Find where the given text appears and provide that cell's center as (X, Y) coordinate. 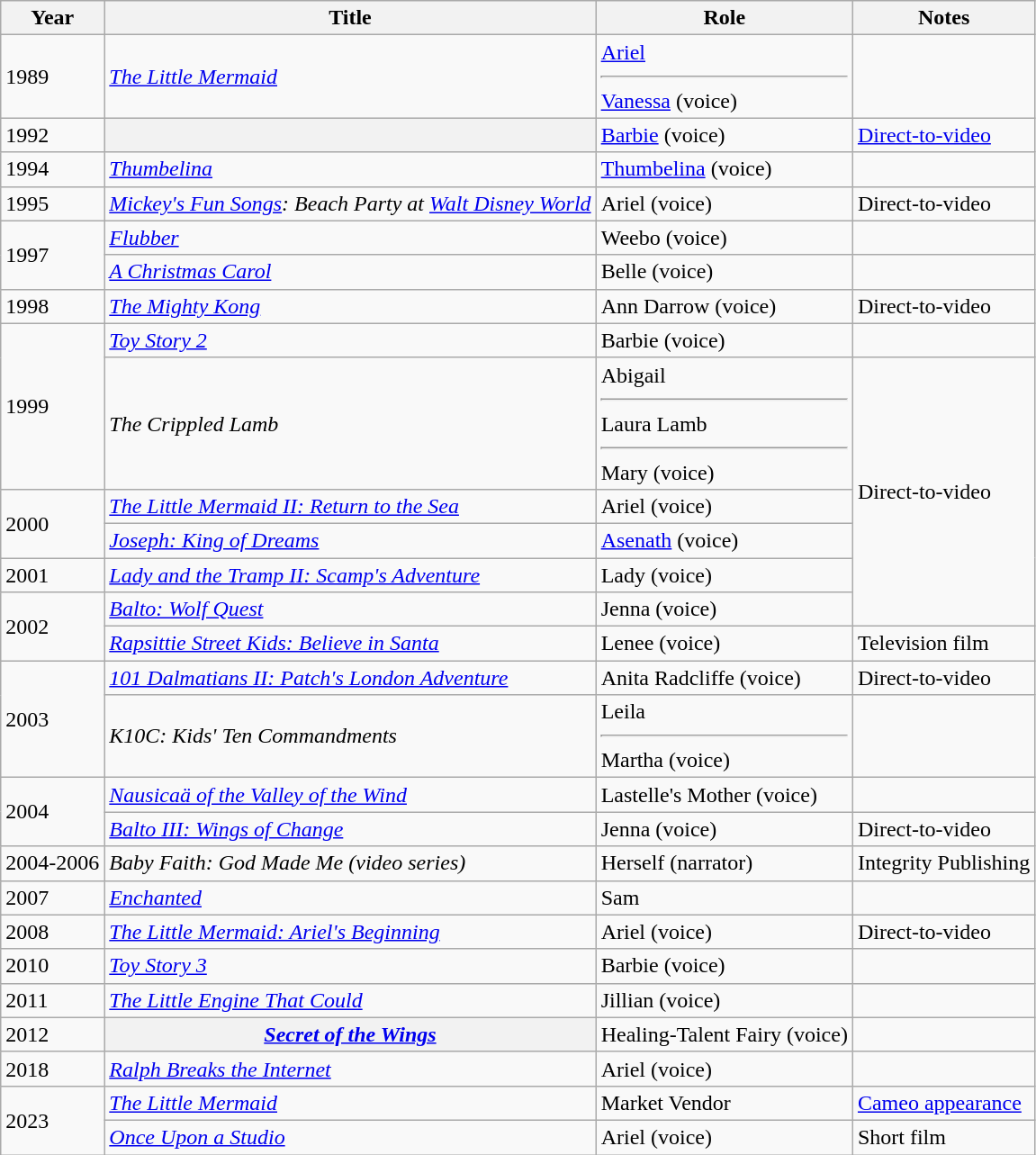
2012 (52, 1034)
Healing-Talent Fairy (voice) (724, 1034)
Year (52, 18)
2023 (52, 1120)
Baby Faith: God Made Me (video series) (350, 863)
Ralph Breaks the Internet (350, 1069)
Thumbelina (350, 169)
2010 (52, 966)
2004-2006 (52, 863)
Weebo (voice) (724, 238)
2011 (52, 1000)
Balto III: Wings of Change (350, 829)
2003 (52, 719)
1995 (52, 203)
Short film (943, 1137)
A Christmas Carol (350, 272)
Jillian (voice) (724, 1000)
Lenee (voice) (724, 644)
Lady and the Tramp II: Scamp's Adventure (350, 575)
The Little Engine That Could (350, 1000)
Balto: Wolf Quest (350, 609)
1992 (52, 135)
1999 (52, 406)
Toy Story 3 (350, 966)
2004 (52, 812)
Rapsittie Street Kids: Believe in Santa (350, 644)
Toy Story 2 (350, 340)
1989 (52, 77)
Once Upon a Studio (350, 1137)
Integrity Publishing (943, 863)
Television film (943, 644)
Lastelle's Mother (voice) (724, 795)
1994 (52, 169)
Role (724, 18)
Market Vendor (724, 1103)
2000 (52, 523)
1998 (52, 306)
Notes (943, 18)
Mickey's Fun Songs: Beach Party at Walt Disney World (350, 203)
2018 (52, 1069)
AbigailLaura LambMary (voice) (724, 423)
Sam (724, 898)
Ann Darrow (voice) (724, 306)
The Little Mermaid II: Return to the Sea (350, 506)
The Mighty Kong (350, 306)
Nausicaä of the Valley of the Wind (350, 795)
Thumbelina (voice) (724, 169)
2002 (52, 627)
Secret of the Wings (350, 1034)
Cameo appearance (943, 1103)
Herself (narrator) (724, 863)
2008 (52, 932)
Title (350, 18)
101 Dalmatians II: Patch's London Adventure (350, 678)
1997 (52, 255)
Flubber (350, 238)
The Little Mermaid: Ariel's Beginning (350, 932)
Belle (voice) (724, 272)
The Crippled Lamb (350, 423)
LeilaMartha (voice) (724, 736)
Lady (voice) (724, 575)
Asenath (voice) (724, 540)
K10C: Kids' Ten Commandments (350, 736)
2001 (52, 575)
Anita Radcliffe (voice) (724, 678)
Enchanted (350, 898)
2007 (52, 898)
Joseph: King of Dreams (350, 540)
ArielVanessa (voice) (724, 77)
